Return (X, Y) of the center of cell containing provided text 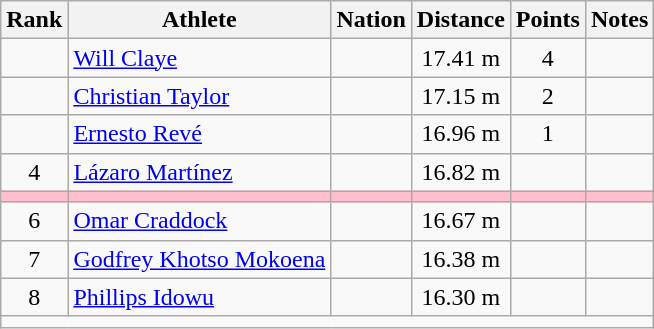
8 (34, 297)
Ernesto Revé (200, 134)
Christian Taylor (200, 96)
Rank (34, 20)
Athlete (200, 20)
Points (548, 20)
7 (34, 259)
Distance (460, 20)
17.15 m (460, 96)
Lázaro Martínez (200, 172)
16.96 m (460, 134)
6 (34, 221)
16.67 m (460, 221)
1 (548, 134)
16.38 m (460, 259)
Omar Craddock (200, 221)
Nation (371, 20)
16.30 m (460, 297)
Will Claye (200, 58)
Notes (619, 20)
17.41 m (460, 58)
Phillips Idowu (200, 297)
2 (548, 96)
Godfrey Khotso Mokoena (200, 259)
16.82 m (460, 172)
